Determine the [X, Y] coordinate at the center of the cell enclosing the given text.  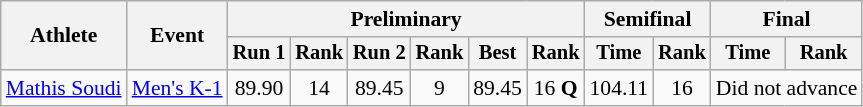
16 Q [556, 88]
Run 2 [380, 54]
Best [498, 54]
Mathis Soudi [64, 88]
14 [319, 88]
Did not advance [787, 88]
Preliminary [406, 19]
9 [440, 88]
Men's K-1 [178, 88]
104.11 [620, 88]
89.90 [260, 88]
Event [178, 36]
Semifinal [648, 19]
16 [682, 88]
Final [787, 19]
Run 1 [260, 54]
Athlete [64, 36]
